Locate the cell with the specified text and output its (x, y) center coordinate. 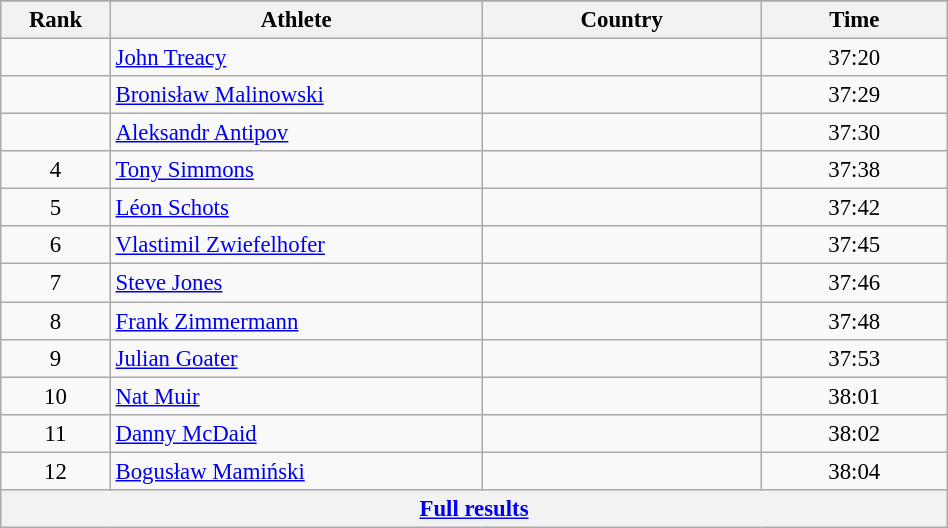
37:45 (854, 245)
5 (56, 208)
Aleksandr Antipov (296, 133)
6 (56, 245)
37:29 (854, 95)
Time (854, 20)
37:48 (854, 321)
37:42 (854, 208)
Tony Simmons (296, 170)
Danny McDaid (296, 433)
Full results (474, 509)
4 (56, 170)
9 (56, 358)
37:20 (854, 58)
37:46 (854, 283)
Vlastimil Zwiefelhofer (296, 245)
Bronisław Malinowski (296, 95)
11 (56, 433)
Léon Schots (296, 208)
37:30 (854, 133)
37:38 (854, 170)
Nat Muir (296, 396)
38:04 (854, 471)
38:01 (854, 396)
38:02 (854, 433)
Athlete (296, 20)
Steve Jones (296, 283)
Julian Goater (296, 358)
Country (622, 20)
7 (56, 283)
37:53 (854, 358)
8 (56, 321)
Bogusław Mamiński (296, 471)
Frank Zimmermann (296, 321)
12 (56, 471)
Rank (56, 20)
John Treacy (296, 58)
10 (56, 396)
